Provide the [x, y] coordinate of the cell's center where the given text is located.  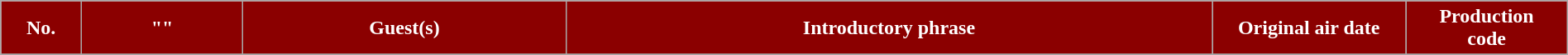
Introductory phrase [888, 28]
No. [41, 28]
Guest(s) [405, 28]
Original air date [1309, 28]
Production code [1487, 28]
"" [162, 28]
